Detect which cell encompasses the target text, then output its [x, y] center coordinate. 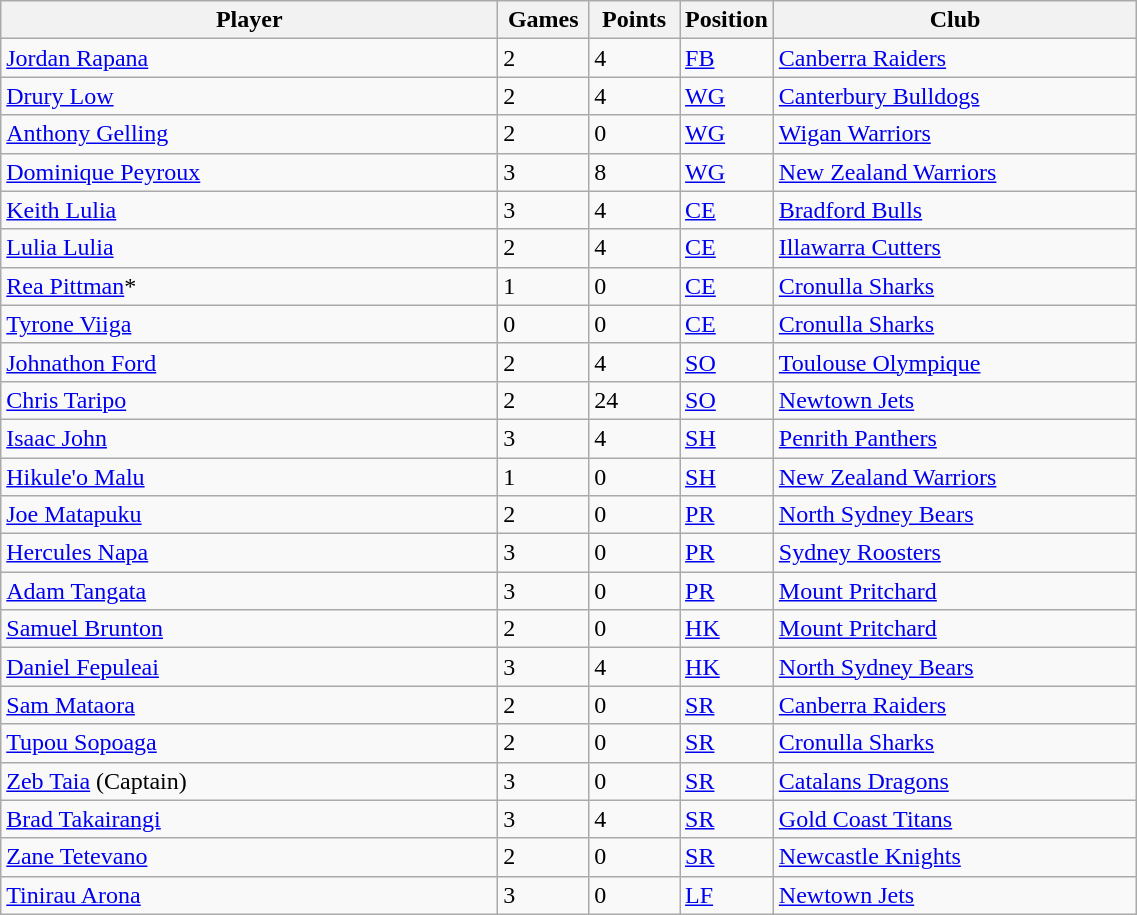
Jordan Rapana [250, 58]
24 [634, 400]
Rea Pittman* [250, 286]
Lulia Lulia [250, 248]
Isaac John [250, 438]
Joe Matapuku [250, 515]
Johnathon Ford [250, 362]
FB [727, 58]
Tinirau Arona [250, 895]
Points [634, 20]
Brad Takairangi [250, 819]
Catalans Dragons [955, 781]
Canterbury Bulldogs [955, 96]
8 [634, 172]
Zane Tetevano [250, 857]
Tupou Sopoaga [250, 743]
Drury Low [250, 96]
Hikule'o Malu [250, 477]
Samuel Brunton [250, 629]
Gold Coast Titans [955, 819]
Wigan Warriors [955, 134]
Penrith Panthers [955, 438]
Dominique Peyroux [250, 172]
Club [955, 20]
Newcastle Knights [955, 857]
Illawarra Cutters [955, 248]
Position [727, 20]
Keith Lulia [250, 210]
Tyrone Viiga [250, 324]
Adam Tangata [250, 591]
Chris Taripo [250, 400]
Bradford Bulls [955, 210]
Hercules Napa [250, 553]
Daniel Fepuleai [250, 667]
LF [727, 895]
Player [250, 20]
Anthony Gelling [250, 134]
Sam Mataora [250, 705]
Sydney Roosters [955, 553]
Zeb Taia (Captain) [250, 781]
Games [544, 20]
Toulouse Olympique [955, 362]
